Determine the [x, y] coordinate at the center of the cell enclosing the given text.  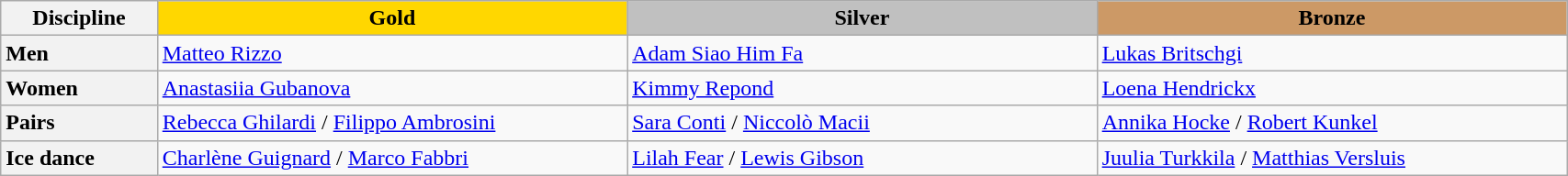
Gold [391, 18]
Anastasiia Gubanova [391, 88]
Sara Conti / Niccolò Macii [862, 123]
Charlène Guignard / Marco Fabbri [391, 158]
Lilah Fear / Lewis Gibson [862, 158]
Pairs [79, 123]
Juulia Turkkila / Matthias Versluis [1332, 158]
Ice dance [79, 158]
Adam Siao Him Fa [862, 53]
Annika Hocke / Robert Kunkel [1332, 123]
Matteo Rizzo [391, 53]
Loena Hendrickx [1332, 88]
Silver [862, 18]
Women [79, 88]
Kimmy Repond [862, 88]
Bronze [1332, 18]
Men [79, 53]
Rebecca Ghilardi / Filippo Ambrosini [391, 123]
Discipline [79, 18]
Lukas Britschgi [1332, 53]
